Pinpoint the cell where the given text exists, returning its (x, y) midpoint coordinate. 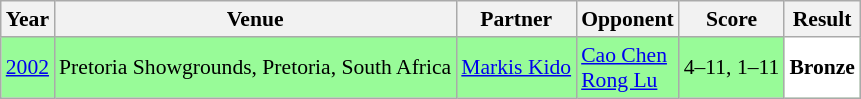
Pretoria Showgrounds, Pretoria, South Africa (255, 68)
Year (28, 19)
Cao Chen Rong Lu (628, 68)
Score (732, 19)
2002 (28, 68)
4–11, 1–11 (732, 68)
Opponent (628, 19)
Markis Kido (516, 68)
Result (822, 19)
Venue (255, 19)
Bronze (822, 68)
Partner (516, 19)
